Capture the cell that displays the provided text and extract its (X, Y) central coordinate. 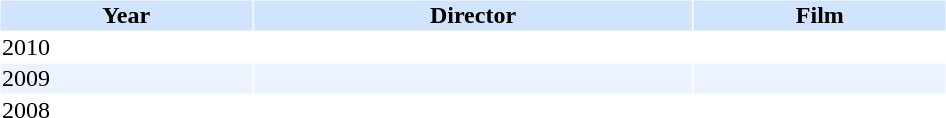
Director (472, 15)
Year (126, 15)
2009 (126, 79)
Film (820, 15)
2010 (126, 47)
